Extract the (x, y) coordinate from the center of the cell holding the provided text.  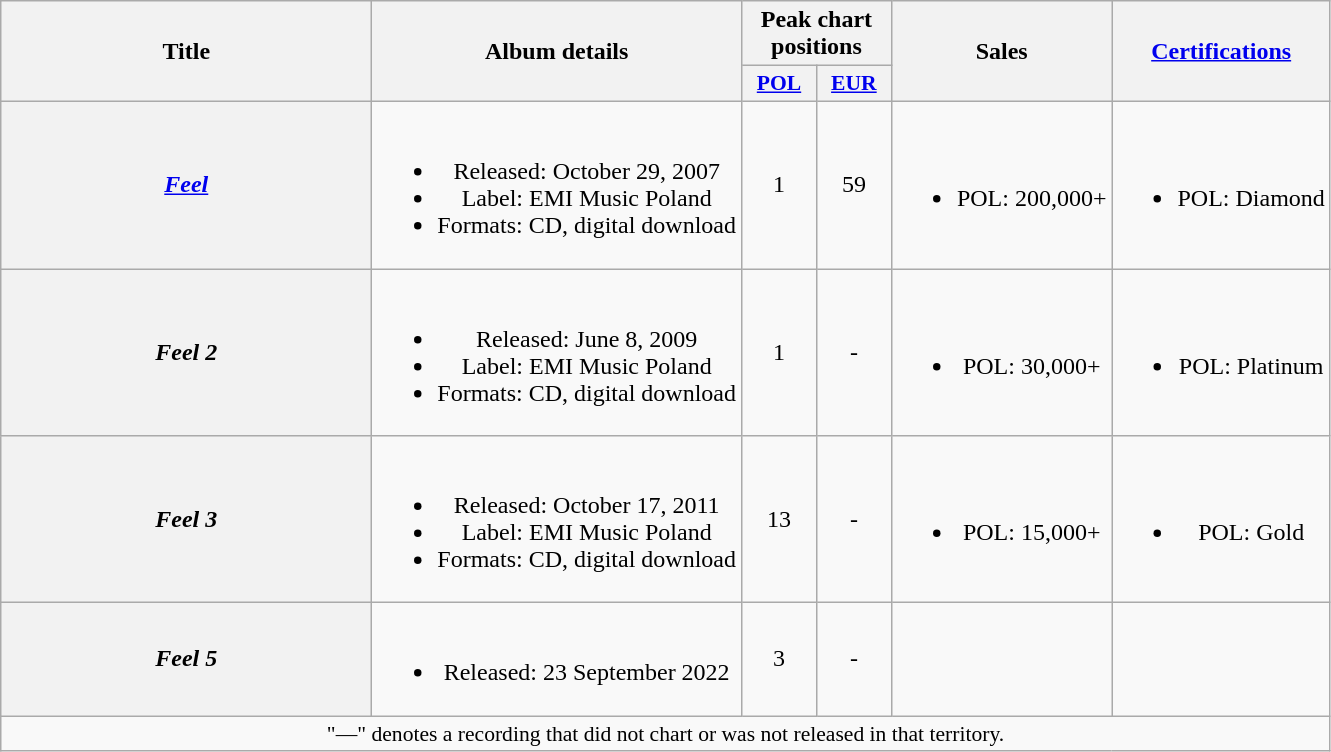
Released: 23 September 2022 (557, 660)
59 (854, 184)
POL: 15,000+ (1002, 520)
3 (780, 660)
Feel (186, 184)
Title (186, 52)
Feel 3 (186, 520)
POL (780, 84)
POL: Diamond (1221, 184)
EUR (854, 84)
Sales (1002, 52)
Certifications (1221, 52)
Released: June 8, 2009Label: EMI Music PolandFormats: CD, digital download (557, 352)
Album details (557, 52)
POL: Platinum (1221, 352)
13 (780, 520)
POL: 200,000+ (1002, 184)
POL: Gold (1221, 520)
Feel 5 (186, 660)
Peak chart positions (817, 34)
Released: October 29, 2007Label: EMI Music PolandFormats: CD, digital download (557, 184)
"—" denotes a recording that did not chart or was not released in that territory. (666, 734)
Feel 2 (186, 352)
Released: October 17, 2011Label: EMI Music PolandFormats: CD, digital download (557, 520)
POL: 30,000+ (1002, 352)
